For the text-containing cell, return its midpoint in [x, y] coordinate format. 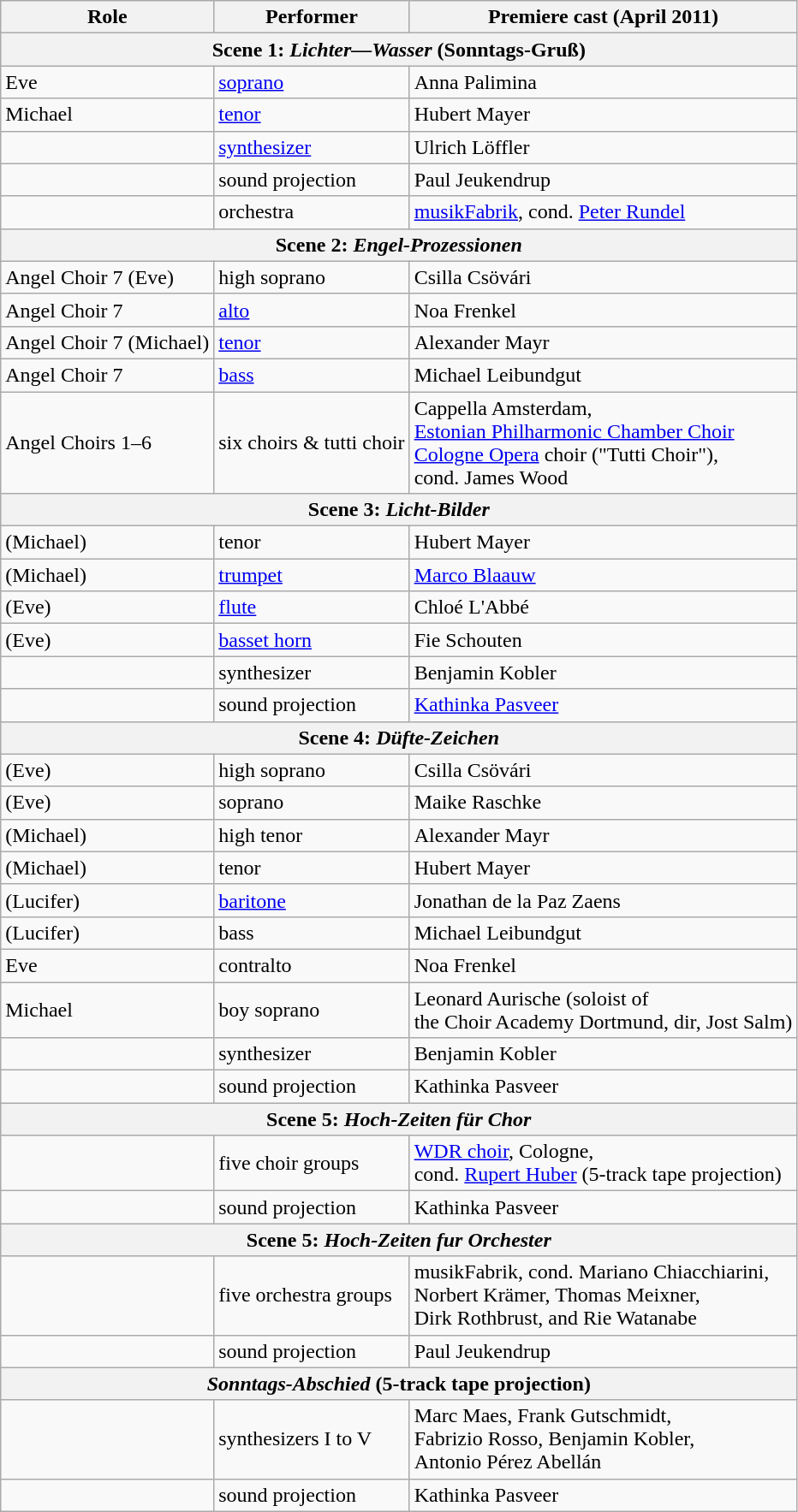
Performer [312, 17]
six choirs & tutti choir [312, 443]
Anna Palimina [603, 82]
Role [108, 17]
Chloé L'Abbé [603, 608]
baritone [312, 900]
Angel Choir 7 (Michael) [108, 342]
Ulrich Löffler [603, 147]
contralto [312, 965]
Leonard Aurische (soloist of the Choir Academy Dortmund, dir, Jost Salm) [603, 1010]
Marc Maes, Frank Gutschmidt, Fabrizio Rosso, Benjamin Kobler, Antonio Pérez Abellán [603, 1439]
musikFabrik, cond. Peter Rundel [603, 212]
musikFabrik, cond. Mariano Chiacchiarini, Norbert Krämer, Thomas Meixner, Dirk Rothbrust, and Rie Watanabe [603, 1296]
Jonathan de la Paz Zaens [603, 900]
Sonntags-Abschied (5-track tape projection) [399, 1384]
Scene 3: Licht-Bilder [399, 510]
Angel Choir 7 (Eve) [108, 277]
WDR choir, Cologne,cond. Rupert Huber (5-track tape projection) [603, 1164]
Fie Schouten [603, 640]
alto [312, 310]
basset horn [312, 640]
high tenor [312, 835]
Scene 1: Lichter—Wasser (Sonntags-Gruß) [399, 50]
orchestra [312, 212]
Maike Raschke [603, 803]
Angel Choirs 1–6 [108, 443]
boy soprano [312, 1010]
five orchestra groups [312, 1296]
Scene 5: Hoch-Zeiten für Chor [399, 1119]
Cappella Amsterdam,Estonian Philharmonic Chamber Choir Cologne Opera choir ("Tutti Choir"),cond. James Wood [603, 443]
synthesizers I to V [312, 1439]
Scene 4: Düfte-Zeichen [399, 738]
flute [312, 608]
Scene 5: Hoch-Zeiten fur Orchester [399, 1240]
Marco Blaauw [603, 575]
five choir groups [312, 1164]
trumpet [312, 575]
Scene 2: Engel-Prozessionen [399, 245]
Premiere cast (April 2011) [603, 17]
